Return (X, Y) of the center of cell containing provided text 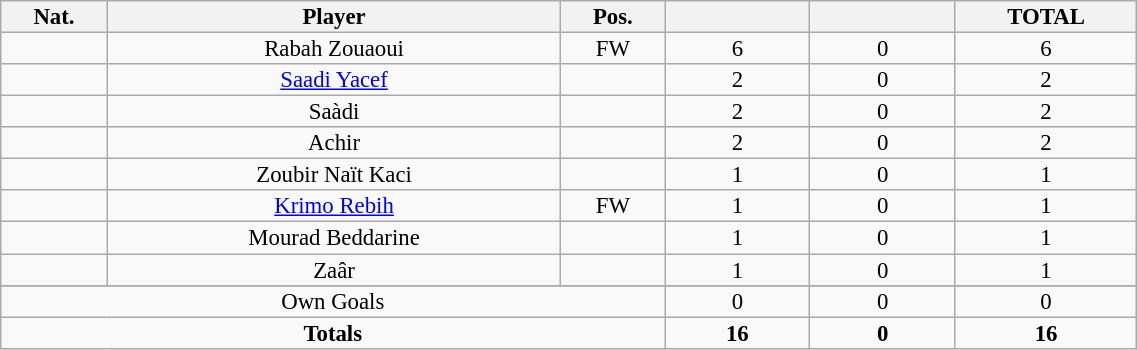
Saadi Yacef (334, 80)
Saàdi (334, 112)
Pos. (613, 17)
Zoubir Naït Kaci (334, 175)
Player (334, 17)
Rabah Zouaoui (334, 49)
Mourad Beddarine (334, 238)
Krimo Rebih (334, 206)
Totals (333, 333)
TOTAL (1046, 17)
Nat. (54, 17)
Zaâr (334, 270)
Own Goals (333, 301)
Achir (334, 143)
